Capture the cell that displays the provided text and extract its (x, y) central coordinate. 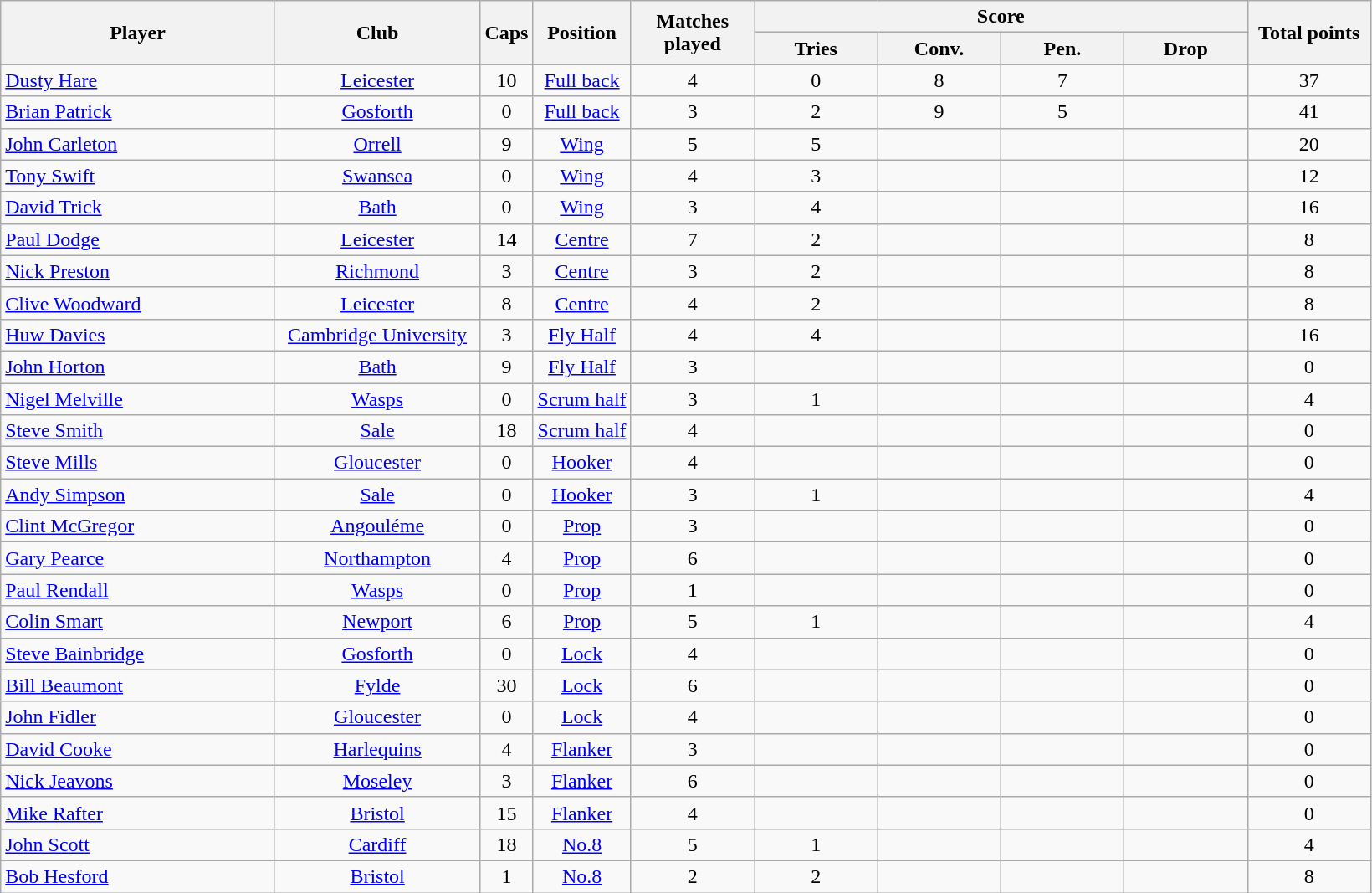
Dusty Hare (138, 80)
Steve Bainbridge (138, 654)
12 (1308, 176)
Mike Rafter (138, 813)
Steve Smith (138, 431)
Cardiff (377, 844)
41 (1308, 112)
Caps (507, 33)
Moseley (377, 781)
Position (582, 33)
15 (507, 813)
Bill Beaumont (138, 685)
Score (1001, 17)
John Horton (138, 367)
Huw Davies (138, 335)
Player (138, 33)
Newport (377, 622)
Gary Pearce (138, 558)
10 (507, 80)
Paul Dodge (138, 239)
Total points (1308, 33)
David Cooke (138, 749)
Conv. (939, 49)
Harlequins (377, 749)
Paul Rendall (138, 590)
Nigel Melville (138, 399)
Club (377, 33)
20 (1308, 144)
David Trick (138, 208)
Colin Smart (138, 622)
Fylde (377, 685)
37 (1308, 80)
Tries (817, 49)
John Carleton (138, 144)
Clint McGregor (138, 526)
Nick Preston (138, 271)
Steve Mills (138, 463)
John Scott (138, 844)
Tony Swift (138, 176)
Clive Woodward (138, 303)
Orrell (377, 144)
John Fidler (138, 717)
Brian Patrick (138, 112)
Angouléme (377, 526)
Swansea (377, 176)
Andy Simpson (138, 495)
Pen. (1062, 49)
Richmond (377, 271)
Matchesplayed (693, 33)
Northampton (377, 558)
Cambridge University (377, 335)
30 (507, 685)
Nick Jeavons (138, 781)
Bob Hesford (138, 876)
Drop (1186, 49)
14 (507, 239)
